Search for the cell housing the specified text and yield its (x, y) center coordinate. 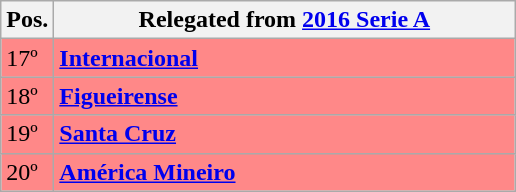
Relegated from 2016 Serie A (284, 20)
18º (28, 96)
Internacional (284, 58)
América Mineiro (284, 172)
20º (28, 172)
17º (28, 58)
Figueirense (284, 96)
Santa Cruz (284, 134)
Pos. (28, 20)
19º (28, 134)
